Identify which cell holds the provided text, then report its [x, y] central coordinate. 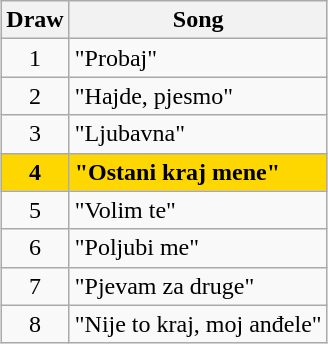
"Volim te" [198, 210]
"Pjevam za druge" [198, 286]
6 [35, 248]
"Poljubi me" [198, 248]
8 [35, 324]
7 [35, 286]
4 [35, 172]
2 [35, 96]
Song [198, 20]
"Hajde, pjesmo" [198, 96]
"Probaj" [198, 58]
3 [35, 134]
5 [35, 210]
"Ljubavna" [198, 134]
"Ostani kraj mene" [198, 172]
1 [35, 58]
Draw [35, 20]
"Nije to kraj, moj anđele" [198, 324]
